Return (x, y) of the center of cell containing provided text 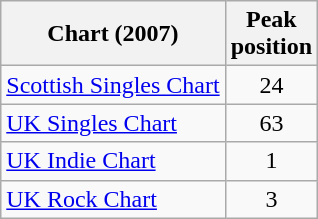
Chart (2007) (113, 34)
UK Rock Chart (113, 199)
24 (271, 85)
UK Indie Chart (113, 161)
Peakposition (271, 34)
63 (271, 123)
3 (271, 199)
Scottish Singles Chart (113, 85)
1 (271, 161)
UK Singles Chart (113, 123)
